Return [X, Y] of the center of cell containing provided text 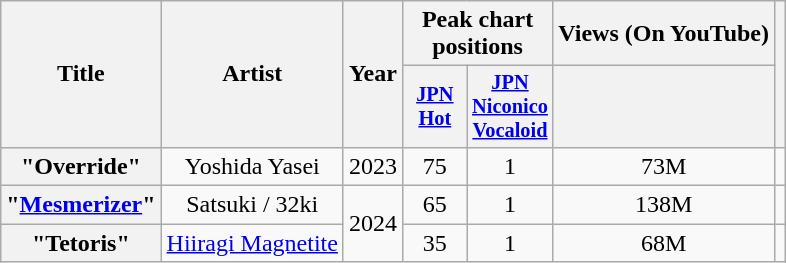
Satsuki / 32ki [252, 205]
JPNHot [434, 107]
"Tetoris" [81, 243]
Peak chart positions [477, 34]
Title [81, 74]
JPNNiconico Vocaloid [510, 107]
Year [372, 74]
Yoshida Yasei [252, 166]
35 [434, 243]
65 [434, 205]
75 [434, 166]
68M [664, 243]
138M [664, 205]
2023 [372, 166]
73M [664, 166]
"Override" [81, 166]
"Mesmerizer" [81, 205]
2024 [372, 224]
Hiiragi Magnetite [252, 243]
Artist [252, 74]
Views (On YouTube) [664, 34]
